Extract the [X, Y] coordinate from the center of the cell holding the provided text.  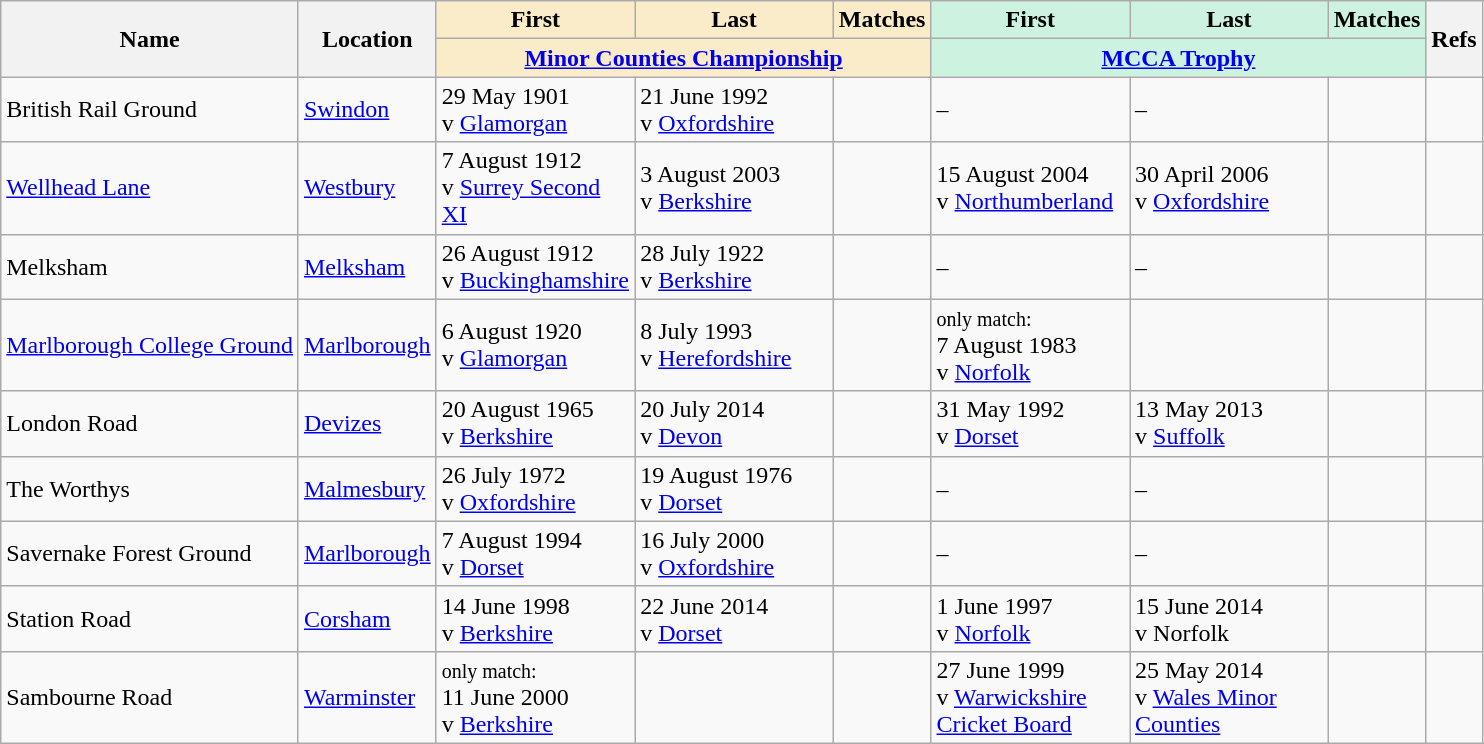
only match:11 June 2000v Berkshire [536, 697]
Corsham [367, 618]
Wellhead Lane [150, 188]
MCCA Trophy [1178, 58]
only match:7 August 1983v Norfolk [1030, 345]
Savernake Forest Ground [150, 554]
Minor Counties Championship [684, 58]
London Road [150, 424]
26 August 1912v Buckinghamshire [536, 266]
21 June 1992v Oxfordshire [734, 110]
27 June 1999v Warwickshire Cricket Board [1030, 697]
3 August 2003v Berkshire [734, 188]
25 May 2014v Wales Minor Counties [1230, 697]
20 July 2014v Devon [734, 424]
15 August 2004v Northumberland [1030, 188]
Devizes [367, 424]
British Rail Ground [150, 110]
The Worthys [150, 488]
30 April 2006v Oxfordshire [1230, 188]
6 August 1920v Glamorgan [536, 345]
22 June 2014v Dorset [734, 618]
31 May 1992v Dorset [1030, 424]
20 August 1965v Berkshire [536, 424]
29 May 1901v Glamorgan [536, 110]
15 June 2014v Norfolk [1230, 618]
1 June 1997v Norfolk [1030, 618]
16 July 2000v Oxfordshire [734, 554]
26 July 1972v Oxfordshire [536, 488]
Warminster [367, 697]
Refs [1454, 39]
Malmesbury [367, 488]
Marlborough College Ground [150, 345]
7 August 1912v Surrey Second XI [536, 188]
28 July 1922v Berkshire [734, 266]
Name [150, 39]
13 May 2013v Suffolk [1230, 424]
Station Road [150, 618]
Westbury [367, 188]
Sambourne Road [150, 697]
8 July 1993v Herefordshire [734, 345]
Swindon [367, 110]
Location [367, 39]
7 August 1994v Dorset [536, 554]
14 June 1998v Berkshire [536, 618]
19 August 1976v Dorset [734, 488]
